Return (X, Y) of the center of cell containing provided text 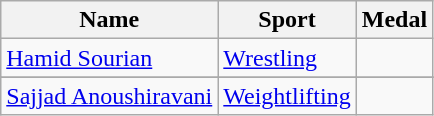
Wrestling (287, 58)
Hamid Sourian (110, 58)
Sport (287, 20)
Sajjad Anoushiravani (110, 96)
Medal (394, 20)
Name (110, 20)
Weightlifting (287, 96)
